Locate the cell with the specified text and output its [x, y] center coordinate. 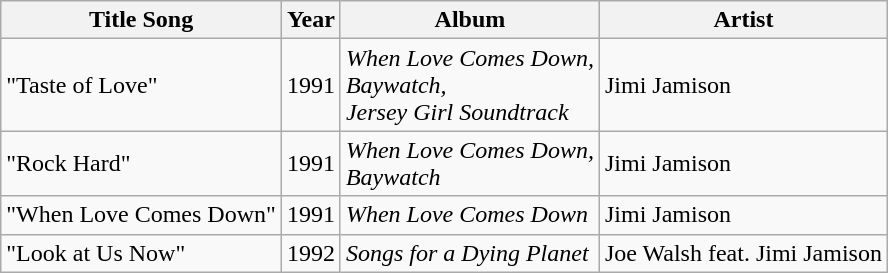
1992 [310, 253]
When Love Comes Down,Baywatch,Jersey Girl Soundtrack [470, 85]
"Rock Hard" [142, 164]
Artist [743, 20]
Year [310, 20]
"Look at Us Now" [142, 253]
Title Song [142, 20]
"Taste of Love" [142, 85]
Songs for a Dying Planet [470, 253]
"When Love Comes Down" [142, 215]
Album [470, 20]
Joe Walsh feat. Jimi Jamison [743, 253]
When Love Comes Down [470, 215]
When Love Comes Down,Baywatch [470, 164]
